Pinpoint the cell where the given text exists, returning its (X, Y) midpoint coordinate. 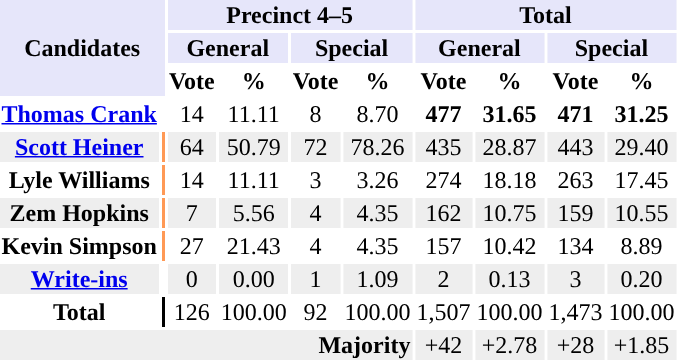
27 (192, 246)
31.25 (642, 114)
+28 (576, 345)
17.45 (642, 180)
0.20 (642, 279)
5.56 (254, 213)
10.55 (642, 213)
64 (192, 147)
Candidates (82, 48)
Precinct 4–5 (290, 15)
1.09 (378, 279)
21.43 (254, 246)
477 (444, 114)
1,507 (444, 312)
18.18 (510, 180)
8.70 (378, 114)
10.75 (510, 213)
159 (576, 213)
28.87 (510, 147)
92 (316, 312)
Zem Hopkins (79, 213)
471 (576, 114)
10.42 (510, 246)
0.13 (510, 279)
263 (576, 180)
162 (444, 213)
+1.85 (642, 345)
134 (576, 246)
2 (444, 279)
274 (444, 180)
435 (444, 147)
Majority (206, 345)
157 (444, 246)
50.79 (254, 147)
Thomas Crank (79, 114)
+42 (444, 345)
3.26 (378, 180)
1,473 (576, 312)
+2.78 (510, 345)
126 (192, 312)
443 (576, 147)
0.00 (254, 279)
8 (316, 114)
8.89 (642, 246)
72 (316, 147)
Kevin Simpson (79, 246)
0 (192, 279)
Scott Heiner (79, 147)
7 (192, 213)
78.26 (378, 147)
31.65 (510, 114)
1 (316, 279)
29.40 (642, 147)
Lyle Williams (79, 180)
Write-ins (79, 279)
